Search for the cell housing the specified text and yield its [x, y] center coordinate. 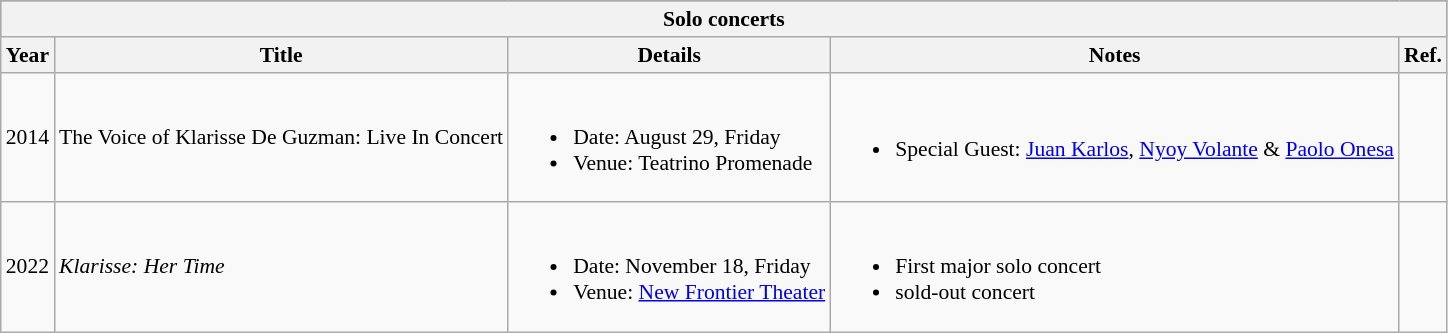
Ref. [1423, 55]
Date: November 18, FridayVenue: New Frontier Theater [669, 267]
Solo concerts [724, 19]
Notes [1114, 55]
Date: August 29, FridayVenue: Teatrino Promenade [669, 137]
The Voice of Klarisse De Guzman: Live In Concert [281, 137]
2022 [28, 267]
Special Guest: Juan Karlos, Nyoy Volante & Paolo Onesa [1114, 137]
Klarisse: Her Time [281, 267]
First major solo concertsold-out concert [1114, 267]
2014 [28, 137]
Year [28, 55]
Details [669, 55]
Title [281, 55]
